Provide the [X, Y] coordinate of the cell's center where the given text is located.  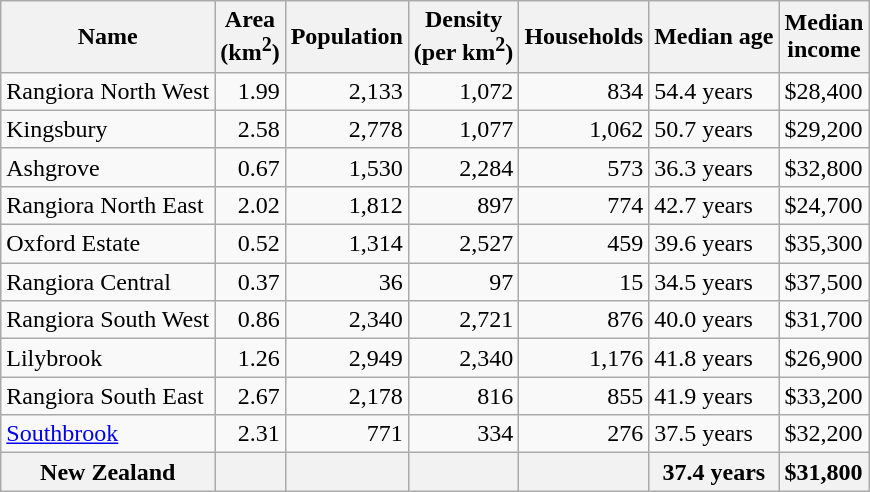
37.5 years [714, 434]
39.6 years [714, 244]
0.37 [250, 282]
0.67 [250, 167]
54.4 years [714, 91]
Rangiora South West [108, 320]
$24,700 [824, 205]
36.3 years [714, 167]
Median age [714, 37]
1,812 [346, 205]
Oxford Estate [108, 244]
2,949 [346, 358]
Ashgrove [108, 167]
1,072 [464, 91]
771 [346, 434]
1,062 [584, 129]
855 [584, 396]
876 [584, 320]
Area(km2) [250, 37]
334 [464, 434]
$37,500 [824, 282]
816 [464, 396]
2.31 [250, 434]
Rangiora Central [108, 282]
2,778 [346, 129]
$35,300 [824, 244]
$28,400 [824, 91]
36 [346, 282]
$29,200 [824, 129]
2.02 [250, 205]
New Zealand [108, 472]
573 [584, 167]
1,314 [346, 244]
$32,200 [824, 434]
1.99 [250, 91]
0.86 [250, 320]
Medianincome [824, 37]
Lilybrook [108, 358]
Southbrook [108, 434]
41.9 years [714, 396]
276 [584, 434]
Rangiora South East [108, 396]
1,077 [464, 129]
2,527 [464, 244]
$32,800 [824, 167]
50.7 years [714, 129]
$31,800 [824, 472]
1,530 [346, 167]
Households [584, 37]
$26,900 [824, 358]
2,133 [346, 91]
774 [584, 205]
15 [584, 282]
Rangiora North East [108, 205]
2.58 [250, 129]
Kingsbury [108, 129]
40.0 years [714, 320]
Density(per km2) [464, 37]
Name [108, 37]
34.5 years [714, 282]
2,284 [464, 167]
$33,200 [824, 396]
459 [584, 244]
2,721 [464, 320]
42.7 years [714, 205]
0.52 [250, 244]
Population [346, 37]
2.67 [250, 396]
1.26 [250, 358]
97 [464, 282]
897 [464, 205]
1,176 [584, 358]
37.4 years [714, 472]
2,178 [346, 396]
$31,700 [824, 320]
41.8 years [714, 358]
834 [584, 91]
Rangiora North West [108, 91]
